Pinpoint the cell where the given text exists, returning its [X, Y] midpoint coordinate. 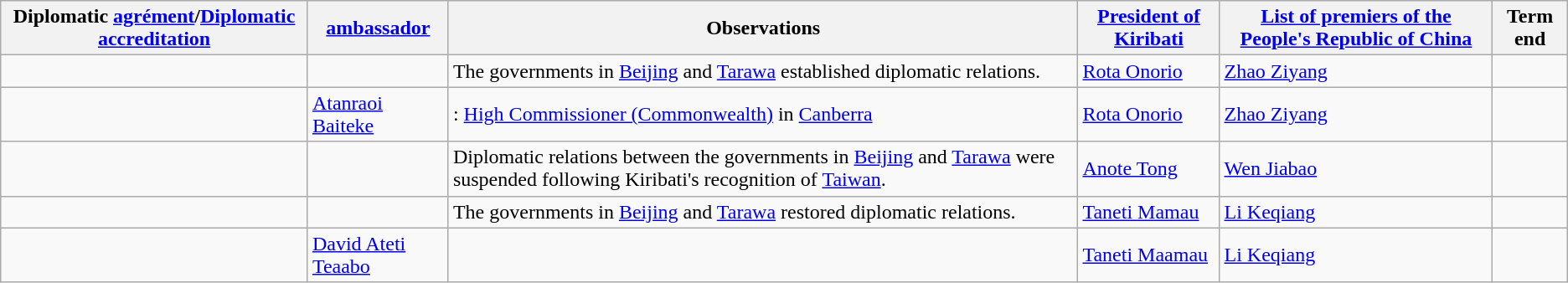
List of premiers of the People's Republic of China [1356, 28]
Taneti Maamau [1149, 255]
David Ateti Teaabo [378, 255]
ambassador [378, 28]
Diplomatic relations between the governments in Beijing and Tarawa were suspended following Kiribati's recognition of Taiwan. [763, 169]
Term end [1529, 28]
The governments in Beijing and Tarawa established diplomatic relations. [763, 71]
The governments in Beijing and Tarawa restored diplomatic relations. [763, 212]
: High Commissioner (Commonwealth) in Canberra [763, 114]
Wen Jiabao [1356, 169]
Anote Tong [1149, 169]
Atanraoi Baiteke [378, 114]
Taneti Mamau [1149, 212]
Observations [763, 28]
Diplomatic agrément/Diplomatic accreditation [154, 28]
President of Kiribati [1149, 28]
